Locate the cell with the specified text and output its [X, Y] center coordinate. 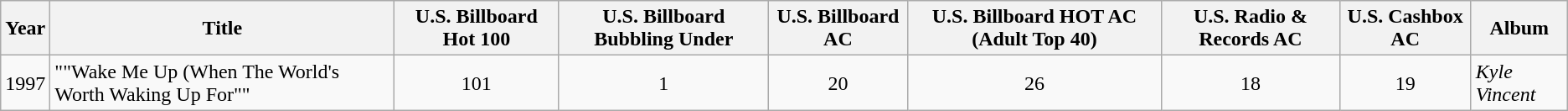
1997 [25, 82]
Year [25, 29]
U.S. Billboard HOT AC (Adult Top 40) [1034, 29]
26 [1034, 82]
18 [1251, 82]
20 [838, 82]
""Wake Me Up (When The World's Worth Waking Up For"" [223, 82]
U.S. Billboard AC [838, 29]
U.S. Radio & Records AC [1251, 29]
U.S. Billboard Hot 100 [477, 29]
19 [1406, 82]
Album [1519, 29]
1 [663, 82]
101 [477, 82]
U.S. Cashbox AC [1406, 29]
Kyle Vincent [1519, 82]
Title [223, 29]
U.S. Billboard Bubbling Under [663, 29]
